Locate the cell with the specified text and output its [x, y] center coordinate. 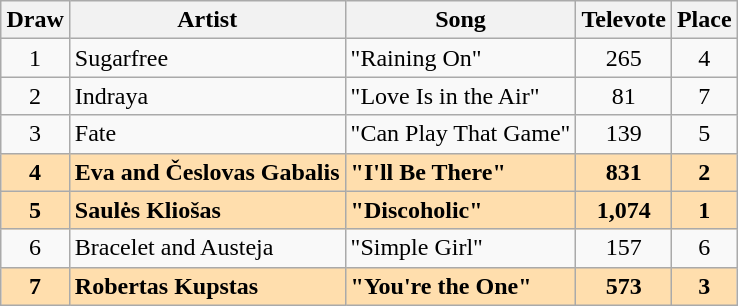
1,074 [624, 210]
Eva and Česlovas Gabalis [207, 172]
81 [624, 96]
157 [624, 248]
"Discoholic" [460, 210]
"Raining On" [460, 58]
Televote [624, 20]
Draw [35, 20]
Place [704, 20]
Fate [207, 134]
Bracelet and Austeja [207, 248]
Indraya [207, 96]
"Can Play That Game" [460, 134]
139 [624, 134]
Artist [207, 20]
831 [624, 172]
"You're the One" [460, 286]
"Love Is in the Air" [460, 96]
Song [460, 20]
"I'll Be There" [460, 172]
Sugarfree [207, 58]
573 [624, 286]
"Simple Girl" [460, 248]
265 [624, 58]
Saulės Kliošas [207, 210]
Robertas Kupstas [207, 286]
